Return [x, y] of the center of cell containing provided text 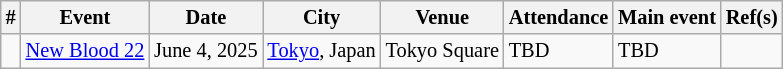
Venue [442, 17]
Ref(s) [752, 17]
Event [86, 17]
Main event [667, 17]
Tokyo Square [442, 51]
City [322, 17]
June 4, 2025 [206, 51]
Tokyo, Japan [322, 51]
# [11, 17]
Attendance [558, 17]
Date [206, 17]
New Blood 22 [86, 51]
